Detect which cell encompasses the target text, then output its (x, y) center coordinate. 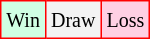
Win (24, 20)
Draw (72, 20)
Loss (126, 20)
